Return the (x, y) coordinate for the center point of the cell that contains the specified text.  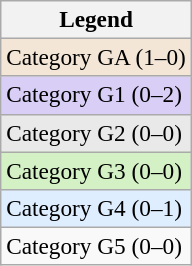
Category G1 (0–2) (96, 95)
Category G5 (0–0) (96, 246)
Category G3 (0–0) (96, 170)
Legend (96, 19)
Category GA (1–0) (96, 57)
Category G4 (0–1) (96, 208)
Category G2 (0–0) (96, 133)
